For the text-containing cell, return its midpoint in [x, y] coordinate format. 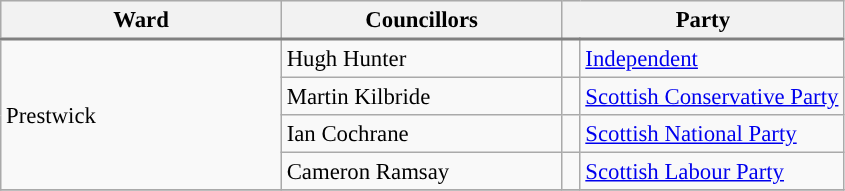
Prestwick [142, 114]
Party [703, 20]
Ward [142, 20]
Independent [712, 58]
Councillors [422, 20]
Ian Cochrane [422, 134]
Hugh Hunter [422, 58]
Cameron Ramsay [422, 172]
Martin Kilbride [422, 97]
Scottish National Party [712, 134]
Scottish Labour Party [712, 172]
Scottish Conservative Party [712, 97]
